Search for the cell housing the specified text and yield its [x, y] center coordinate. 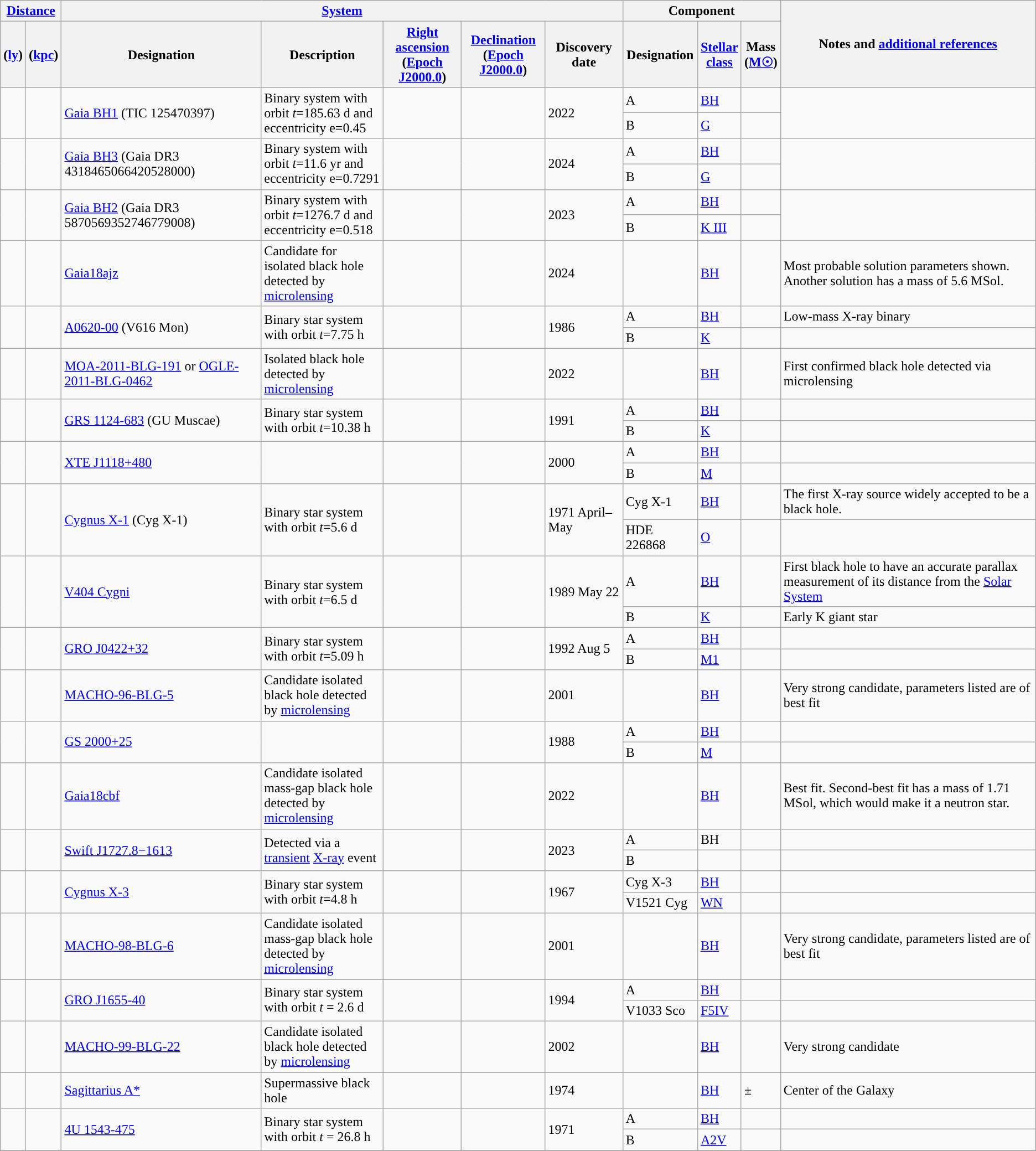
Binary star system with orbit t=5.09 h [322, 649]
Binary system with orbit t=11.6 yr and eccentricity e=0.7291 [322, 164]
Early K giant star [908, 617]
Low-mass X-ray binary [908, 317]
GS 2000+25 [162, 742]
Right ascension(Epoch J2000.0) [423, 54]
(kpc) [43, 54]
1989 May 22 [584, 592]
Binary star system with orbit t = 26.8 h [322, 1129]
Gaia18cbf [162, 796]
Gaia BH1 (TIC 125470397) [162, 113]
Gaia18ajz [162, 273]
2000 [584, 462]
Stellarclass [719, 54]
Binary system with orbit t=185.63 d and eccentricity e=0.45 [322, 113]
Gaia BH2 (Gaia DR3 5870569352746779008) [162, 215]
O [719, 538]
GRS 1124-683 (GU Muscae) [162, 420]
MOA-2011-BLG-191 or OGLE-2011-BLG-0462 [162, 374]
± [760, 1091]
1971 [584, 1129]
Detected via a transient X-ray event [322, 850]
System [342, 11]
First confirmed black hole detected via microlensing [908, 374]
Binary star system with orbit t=4.8 h [322, 892]
V1033 Sco [660, 1011]
Cyg X-3 [660, 881]
Cygnus X-1 (Cyg X-1) [162, 520]
GRO J0422+32 [162, 649]
1991 [584, 420]
1971 April–May [584, 520]
V404 Cygni [162, 592]
Very strong candidate [908, 1047]
Supermassive black hole [322, 1091]
Binary star system with orbit t=6.5 d [322, 592]
Cyg X-1 [660, 502]
1994 [584, 1000]
K III [719, 228]
V1521 Cyg [660, 902]
Center of the Galaxy [908, 1091]
WN [719, 902]
A2V [719, 1140]
Sagittarius A* [162, 1091]
Gaia BH3 (Gaia DR3 4318465066420528000) [162, 164]
Mass(M☉) [760, 54]
Distance [31, 11]
Isolated black hole detected by microlensing [322, 374]
(ly) [13, 54]
1988 [584, 742]
MACHO-96-BLG-5 [162, 695]
First black hole to have an accurate parallax measurement of its distance from the Solar System [908, 581]
Binary star system with orbit t=10.38 h [322, 420]
The first X-ray source widely accepted to be a black hole. [908, 502]
GRO J1655-40 [162, 1000]
Binary system with orbit t=1276.7 d and eccentricity e=0.518 [322, 215]
MACHO-99-BLG-22 [162, 1047]
Description [322, 54]
Discoverydate [584, 54]
Notes and additional references [908, 44]
Component [702, 11]
4U 1543-475 [162, 1129]
A0620-00 (V616 Mon) [162, 327]
Declination(Epoch J2000.0) [504, 54]
1992 Aug 5 [584, 649]
Most probable solution parameters shown. Another solution has a mass of 5.6 MSol. [908, 273]
HDE 226868 [660, 538]
1974 [584, 1091]
Cygnus X-3 [162, 892]
2002 [584, 1047]
MACHO-98-BLG-6 [162, 946]
F5IV [719, 1011]
Binary star system with orbit t=5.6 d [322, 520]
XTE J1118+480 [162, 462]
M1 [719, 659]
1967 [584, 892]
Binary star system with orbit t=7.75 h [322, 327]
Swift J1727.8−1613 [162, 850]
Binary star system with orbit t = 2.6 d [322, 1000]
Candidate for isolated black hole detected by microlensing [322, 273]
1986 [584, 327]
Best fit. Second-best fit has a mass of 1.71 MSol, which would make it a neutron star. [908, 796]
